For the text-containing cell, return its midpoint in (X, Y) coordinate format. 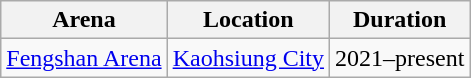
Kaohsiung City (248, 58)
2021–present (400, 58)
Fengshan Arena (84, 58)
Location (248, 20)
Duration (400, 20)
Arena (84, 20)
